Output the (x, y) coordinate of the center of the cell containing the given text.  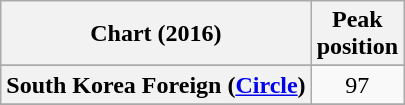
Peakposition (357, 34)
97 (357, 85)
South Korea Foreign (Circle) (156, 85)
Chart (2016) (156, 34)
